Capture the cell that displays the provided text and extract its [X, Y] central coordinate. 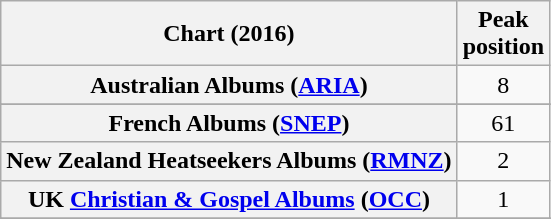
1 [503, 199]
Australian Albums (ARIA) [229, 85]
8 [503, 85]
2 [503, 161]
French Albums (SNEP) [229, 123]
New Zealand Heatseekers Albums (RMNZ) [229, 161]
Peak position [503, 34]
61 [503, 123]
Chart (2016) [229, 34]
UK Christian & Gospel Albums (OCC) [229, 199]
